Extract the (x, y) coordinate from the center of the cell holding the provided text.  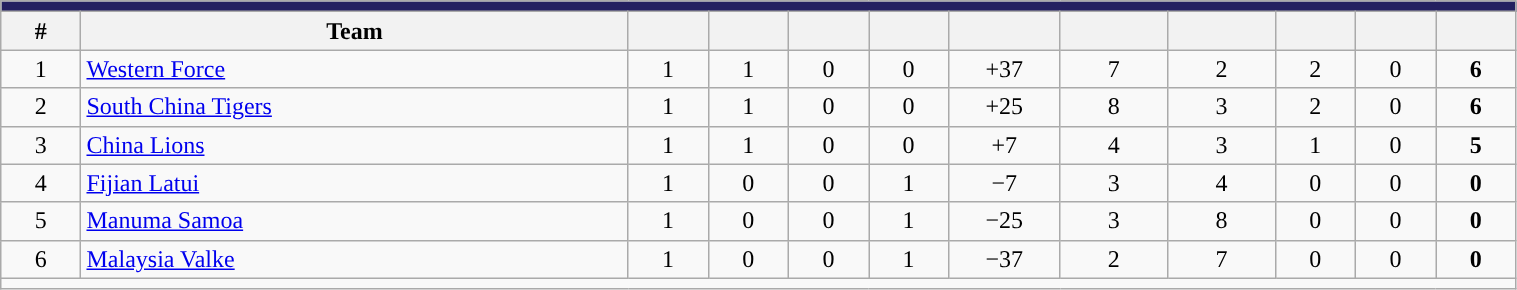
Western Force (354, 69)
+25 (1004, 107)
−25 (1004, 221)
−37 (1004, 259)
Manuma Samoa (354, 221)
Fijian Latui (354, 183)
Team (354, 31)
# (41, 31)
−7 (1004, 183)
+7 (1004, 145)
Malaysia Valke (354, 259)
China Lions (354, 145)
+37 (1004, 69)
South China Tigers (354, 107)
